For the text-containing cell, return its midpoint in (x, y) coordinate format. 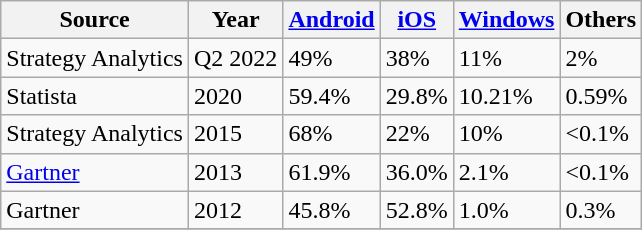
61.9% (332, 172)
iOS (416, 20)
45.8% (332, 210)
36.0% (416, 172)
2% (601, 58)
0.59% (601, 96)
10% (506, 134)
2.1% (506, 172)
Windows (506, 20)
2012 (235, 210)
59.4% (332, 96)
0.3% (601, 210)
Year (235, 20)
29.8% (416, 96)
2013 (235, 172)
10.21% (506, 96)
52.8% (416, 210)
Source (95, 20)
22% (416, 134)
Others (601, 20)
38% (416, 58)
2015 (235, 134)
11% (506, 58)
2020 (235, 96)
Android (332, 20)
Statista (95, 96)
49% (332, 58)
Q2 2022 (235, 58)
68% (332, 134)
1.0% (506, 210)
